Identify which cell holds the provided text, then report its (X, Y) central coordinate. 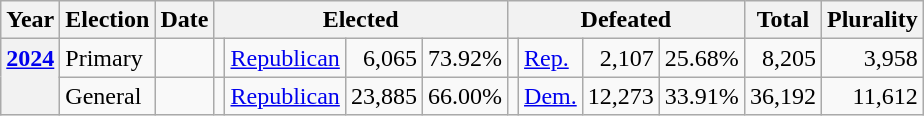
73.92% (464, 58)
33.91% (702, 96)
11,612 (872, 96)
25.68% (702, 58)
2,107 (620, 58)
General (108, 96)
6,065 (384, 58)
Defeated (626, 20)
23,885 (384, 96)
12,273 (620, 96)
Year (30, 20)
8,205 (782, 58)
Primary (108, 58)
2024 (30, 77)
Plurality (872, 20)
3,958 (872, 58)
Rep. (551, 58)
Election (108, 20)
Dem. (551, 96)
36,192 (782, 96)
Elected (361, 20)
66.00% (464, 96)
Date (184, 20)
Total (782, 20)
